Return (x, y) of the center of cell containing provided text 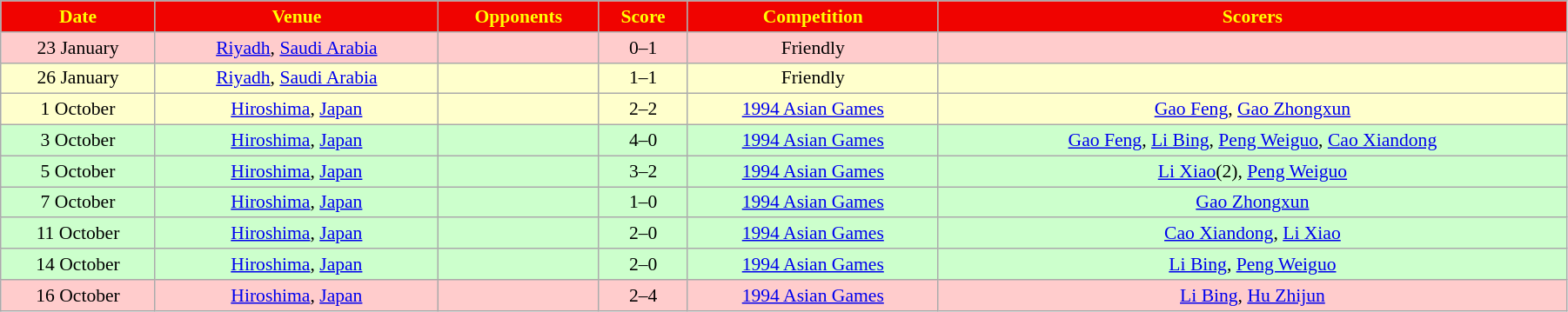
Scorers (1252, 17)
2–4 (643, 295)
Venue (296, 17)
Gao Feng, Gao Zhongxun (1252, 110)
14 October (78, 264)
11 October (78, 234)
5 October (78, 171)
Cao Xiandong, Li Xiao (1252, 234)
1 October (78, 110)
3–2 (643, 171)
7 October (78, 202)
Score (643, 17)
2–2 (643, 110)
Date (78, 17)
26 January (78, 78)
Li Xiao(2), Peng Weiguo (1252, 171)
1–1 (643, 78)
4–0 (643, 141)
1–0 (643, 202)
Gao Zhongxun (1252, 202)
0–1 (643, 48)
Li Bing, Peng Weiguo (1252, 264)
Competition (813, 17)
23 January (78, 48)
3 October (78, 141)
Opponents (519, 17)
16 October (78, 295)
Gao Feng, Li Bing, Peng Weiguo, Cao Xiandong (1252, 141)
Li Bing, Hu Zhijun (1252, 295)
